Return [X, Y] of the center of cell containing provided text 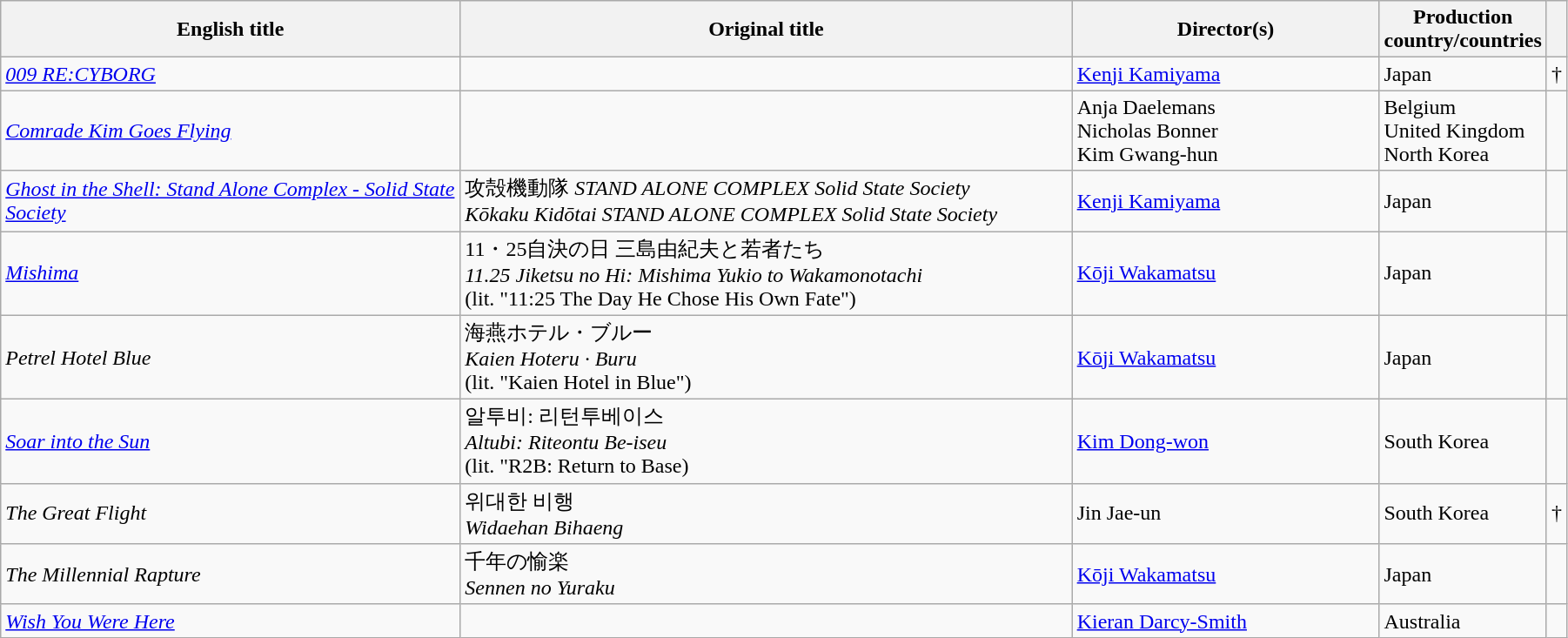
The Millennial Rapture [231, 574]
English title [231, 30]
千年の愉楽Sennen no Yuraku [766, 574]
The Great Flight [231, 514]
Original title [766, 30]
위대한 비행Widaehan Bihaeng [766, 514]
Mishima [231, 273]
Production country/countries [1463, 30]
11・25自決の日 三島由紀夫と若者たち11.25 Jiketsu no Hi: Mishima Yukio to Wakamonotachi(lit. "11:25 The Day He Chose His Own Fate") [766, 273]
009 RE:CYBORG [231, 74]
Australia [1463, 621]
Comrade Kim Goes Flying [231, 131]
Jin Jae-un [1225, 514]
Director(s) [1225, 30]
Ghost in the Shell: Stand Alone Complex - Solid State Society [231, 201]
Petrel Hotel Blue [231, 357]
攻殻機動隊 STAND ALONE COMPLEX Solid State SocietyKōkaku Kidōtai STAND ALONE COMPLEX Solid State Society [766, 201]
알투비: 리턴투베이스Altubi: Riteontu Be-iseu(lit. "R2B: Return to Base) [766, 442]
BelgiumUnited KingdomNorth Korea [1463, 131]
Kieran Darcy-Smith [1225, 621]
海燕ホテル・ブルーKaien Hoteru · Buru(lit. "Kaien Hotel in Blue") [766, 357]
Anja DaelemansNicholas BonnerKim Gwang-hun [1225, 131]
Wish You Were Here [231, 621]
Kim Dong-won [1225, 442]
Soar into the Sun [231, 442]
